Output the (X, Y) coordinate of the center of the cell containing the given text.  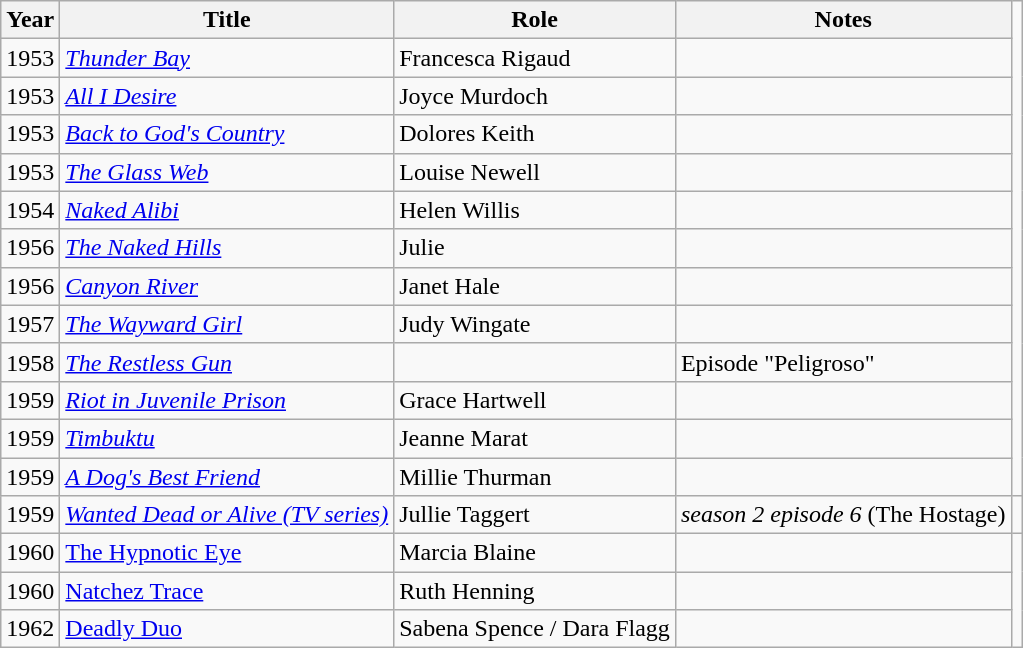
Year (30, 20)
Canyon River (227, 286)
Grace Hartwell (535, 400)
The Wayward Girl (227, 324)
Jullie Taggert (535, 515)
Millie Thurman (535, 477)
1962 (30, 629)
The Naked Hills (227, 248)
Ruth Henning (535, 591)
Janet Hale (535, 286)
Naked Alibi (227, 210)
Joyce Murdoch (535, 96)
Deadly Duo (227, 629)
Wanted Dead or Alive (TV series) (227, 515)
A Dog's Best Friend (227, 477)
Julie (535, 248)
1958 (30, 362)
Timbuktu (227, 438)
Jeanne Marat (535, 438)
1954 (30, 210)
Francesca Rigaud (535, 58)
The Hypnotic Eye (227, 553)
Louise Newell (535, 172)
Back to God's Country (227, 134)
Title (227, 20)
Natchez Trace (227, 591)
Episode "Peligroso" (843, 362)
Riot in Juvenile Prison (227, 400)
season 2 episode 6 (The Hostage) (843, 515)
1957 (30, 324)
Marcia Blaine (535, 553)
Helen Willis (535, 210)
Role (535, 20)
The Glass Web (227, 172)
Sabena Spence / Dara Flagg (535, 629)
Dolores Keith (535, 134)
Thunder Bay (227, 58)
Judy Wingate (535, 324)
Notes (843, 20)
All I Desire (227, 96)
The Restless Gun (227, 362)
